Provide the [X, Y] coordinate of the cell's center where the given text is located.  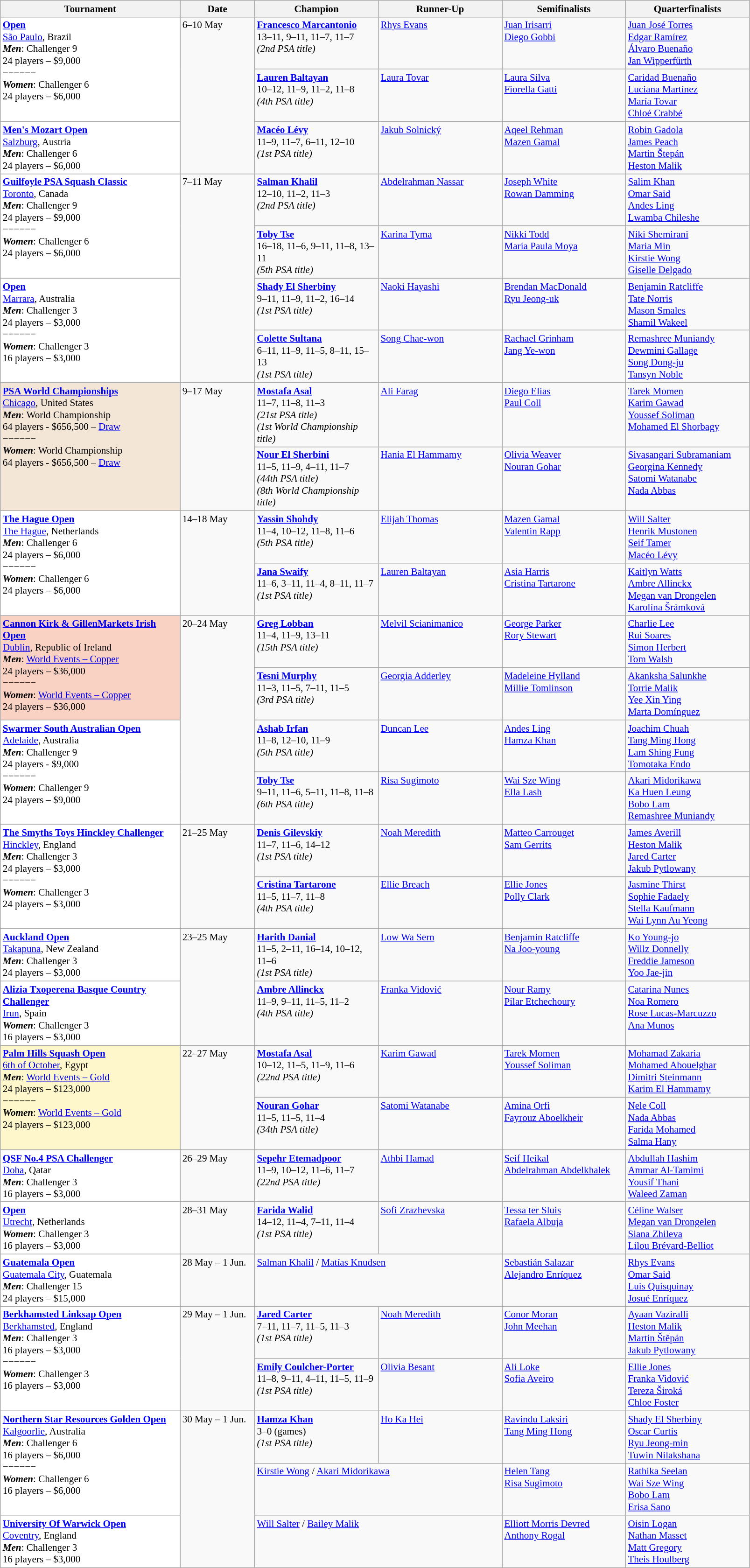
Rathika Seelan Wai Sze Wing Bobo Lam Erisa Sano [687, 1489]
Matteo Carrouget Sam Gerrits [564, 850]
Hamza Khan3–0 (games)(1st PSA title) [316, 1437]
QSF No.4 PSA Challenger Doha, QatarMen: Challenger 316 players – $3,000 [91, 1176]
Mostafa Asal11–7, 11–8, 11–3(21st PSA title)(1st World Championship title) [316, 414]
Franka Vidović [441, 1013]
30 May – 1 Jun. [217, 1489]
Niki Shemirani Maria Min Kirstie Wong Giselle Delgado [687, 252]
The Hague Open The Hague, NetherlandsMen: Challenger 624 players – $6,000−−−−−−Women: Challenger 624 players – $6,000 [91, 563]
Harith Danial11–5, 2–11, 16–14, 10–12, 11–6(1st PSA title) [316, 955]
21–25 May [217, 876]
Salman Khalil12–10, 11–2, 11–3(2nd PSA title) [316, 200]
Catarina Nunes Noa Romero Rose Lucas-Marcuzzo Ana Munos [687, 1013]
Greg Lobban11–4, 11–9, 13–11(15th PSA title) [316, 642]
Will Salter / Bailey Malik [379, 1541]
Ho Ka Hei [441, 1437]
6–10 May [217, 95]
Ayaan Vaziralli Heston Malik Martin Štěpán Jakub Pytlowany [687, 1332]
Toby Tse9–11, 11–6, 5–11, 11–8, 11–8(6th PSA title) [316, 798]
Nour Ramy Pilar Etchechoury [564, 1013]
Rhys Evans Omar Said Luis Quisquinay Josué Enríquez [687, 1280]
Kirstie Wong / Akari Midorikawa [379, 1489]
Olivia Weaver Nouran Gohar [564, 479]
Champion [316, 8]
Lauren Baltayan10–12, 11–9, 11–2, 11–8(4th PSA title) [316, 95]
Ellie Jones Franka Vidović Tereza Široká Chloe Foster [687, 1385]
Jakub Solnický [441, 147]
Mazen Gamal Valentin Rapp [564, 537]
Jasmine Thirst Sophie Fadaely Stella Kaufmann Wai Lynn Au Yeong [687, 903]
Northern Star Resources Golden Open Kalgoorlie, AustraliaMen: Challenger 616 players – $6,000−−−−−−Women: Challenger 616 players – $6,000 [91, 1463]
University Of Warwick Open Coventry, EnglandMen: Challenger 316 players – $3,000 [91, 1541]
Rhys Evans [441, 43]
Juan Irisarri Diego Gobbi [564, 43]
Will Salter Henrik Mustonen Seif Tamer Macéo Lévy [687, 537]
Hania El Hammamy [441, 479]
20–24 May [217, 720]
Song Chae-won [441, 357]
Open Utrecht, NetherlandsWomen: Challenger 316 players – $3,000 [91, 1228]
Macéo Lévy11–9, 11–7, 6–11, 12–10(1st PSA title) [316, 147]
Nouran Gohar11–5, 11–5, 11–4(34th PSA title) [316, 1124]
Brendan MacDonald Ryu Jeong-uk [564, 304]
Tarek Momen Karim Gawad Youssef Soliman Mohamed El Shorbagy [687, 414]
Ellie Breach [441, 903]
Shady El Sherbiny9–11, 11–9, 11–2, 16–14(1st PSA title) [316, 304]
28 May – 1 Jun. [217, 1280]
Nele Coll Nada Abbas Farida Mohamed Salma Hany [687, 1124]
Colette Sultana6–11, 11–9, 11–5, 8–11, 15–13(1st PSA title) [316, 357]
Lauren Baltayan [441, 589]
Low Wa Sern [441, 955]
Amina Orfi Fayrouz Aboelkheir [564, 1124]
Nour El Sherbini11–5, 11–9, 4–11, 11–7(44th PSA title)(8th World Championship title) [316, 479]
Akanksha Salunkhe Torrie Malik Yee Xin Ying Marta Domínguez [687, 694]
Guilfoyle PSA Squash Classic Toronto, CanadaMen: Challenger 924 players – $9,000−−−−−−Women: Challenger 624 players – $6,000 [91, 226]
Robin Gadola James Peach Martin Štepán Heston Malik [687, 147]
Date [217, 8]
Benjamin Ratcliffe Tate Norris Mason Smales Shamil Wakeel [687, 304]
Seif Heikal Abdelrahman Abdelkhalek [564, 1176]
Sebastián Salazar Alejandro Enríquez [564, 1280]
Open São Paulo, BrazilMen: Challenger 924 players – $9,000−−−−−−Women: Challenger 624 players – $6,000 [91, 69]
Auckland Open Takapuna, New ZealandMen: Challenger 324 players – $3,000 [91, 955]
7–11 May [217, 278]
Laura Tovar [441, 95]
14–18 May [217, 563]
Rachael Grinham Jang Ye-won [564, 357]
29 May – 1 Jun. [217, 1358]
Farida Walid14–12, 11–4, 7–11, 11–4(1st PSA title) [316, 1228]
Open Marrara, AustraliaMen: Challenger 324 players – $3,000−−−−−−Women: Challenger 316 players – $3,000 [91, 330]
Salman Khalil / Matías Knudsen [379, 1280]
Ambre Allinckx11–9, 9–11, 11–5, 11–2(4th PSA title) [316, 1013]
Shady El Sherbiny Oscar Curtis Ryu Jeong-min Tuwin Nilakshana [687, 1437]
Ravindu Laksiri Tang Ming Hong [564, 1437]
Joachim Chuah Tang Ming Hong Lam Shing Fung Tomotaka Endo [687, 746]
Ali Farag [441, 414]
Céline Walser Megan van Drongelen Siana Zhileva Lilou Brévard-Belliot [687, 1228]
The Smyths Toys Hinckley Challenger Hinckley, EnglandMen: Challenger 324 players – $3,000−−−−−−Women: Challenger 324 players – $3,000 [91, 876]
Ellie Jones Polly Clark [564, 903]
Risa Sugimoto [441, 798]
Melvil Scianimanico [441, 642]
Tournament [91, 8]
Andes Ling Hamza Khan [564, 746]
Georgia Adderley [441, 694]
9–17 May [217, 447]
Aqeel Rehman Mazen Gamal [564, 147]
Conor Moran John Meehan [564, 1332]
Mohamad Zakaria Mohamed Abouelghar Dimitri Steinmann Karim El Hammamy [687, 1071]
Naoki Hayashi [441, 304]
Berkhamsted Linksap Open Berkhamsted, EnglandMen: Challenger 316 players – $3,000−−−−−−Women: Challenger 316 players – $3,000 [91, 1358]
Jana Swaify11–6, 3–11, 11–4, 8–11, 11–7(1st PSA title) [316, 589]
George Parker Rory Stewart [564, 642]
Nikki Todd María Paula Moya [564, 252]
Sepehr Etemadpoor11–9, 10–12, 11–6, 11–7(22nd PSA title) [316, 1176]
26–29 May [217, 1176]
Akari Midorikawa Ka Huen Leung Bobo Lam Remashree Muniandy [687, 798]
Elijah Thomas [441, 537]
Palm Hills Squash Open 6th of October, EgyptMen: World Events – Gold24 players – $123,000−−−−−−Women: World Events – Gold24 players – $123,000 [91, 1098]
Mostafa Asal10–12, 11–5, 11–9, 11–6(22nd PSA title) [316, 1071]
Caridad Buenaño Luciana Martínez María Tovar Chloé Crabbé [687, 95]
Tesni Murphy11–3, 11–5, 7–11, 11–5(3rd PSA title) [316, 694]
Kaitlyn Watts Ambre Allinckx Megan van Drongelen Karolína Šrámková [687, 589]
Karim Gawad [441, 1071]
Semifinalists [564, 8]
Ali Loke Sofia Aveiro [564, 1385]
Men's Mozart Open Salzburg, AustriaMen: Challenger 624 players – $6,000 [91, 147]
Wai Sze Wing Ella Lash [564, 798]
Tessa ter Sluis Rafaela Albuja [564, 1228]
22–27 May [217, 1098]
Sivasangari Subramaniam Georgina Kennedy Satomi Watanabe Nada Abbas [687, 479]
Diego Elías Paul Coll [564, 414]
Remashree Muniandy Dewmini Gallage Song Dong-ju Tansyn Noble [687, 357]
Athbi Hamad [441, 1176]
Olivia Besant [441, 1385]
Laura Silva Fiorella Gatti [564, 95]
Helen Tang Risa Sugimoto [564, 1489]
Benjamin Ratcliffe Na Joo-young [564, 955]
James Averill Heston Malik Jared Carter Jakub Pytlowany [687, 850]
Emily Coulcher-Porter11–8, 9–11, 4–11, 11–5, 11–9(1st PSA title) [316, 1385]
28–31 May [217, 1228]
Juan José Torres Edgar Ramírez Álvaro Buenaño Jan Wipperfürth [687, 43]
Guatemala Open Guatemala City, GuatemalaMen: Challenger 1524 players – $15,000 [91, 1280]
Francesco Marcantonio13–11, 9–11, 11–7, 11–7(2nd PSA title) [316, 43]
Duncan Lee [441, 746]
Karina Tyma [441, 252]
Alizia Txoperena Basque Country Challenger Irun, SpainWomen: Challenger 316 players – $3,000 [91, 1013]
Joseph White Rowan Damming [564, 200]
Asia Harris Cristina Tartarone [564, 589]
Cristina Tartarone11–5, 11–7, 11–8(4th PSA title) [316, 903]
Satomi Watanabe [441, 1124]
Abdelrahman Nassar [441, 200]
Denis Gilevskiy11–7, 11–6, 14–12(1st PSA title) [316, 850]
Yassin Shohdy11–4, 10–12, 11–8, 11–6(5th PSA title) [316, 537]
23–25 May [217, 987]
Quarterfinalists [687, 8]
Jared Carter7–11, 11–7, 11–5, 11–3(1st PSA title) [316, 1332]
Tarek Momen Youssef Soliman [564, 1071]
Runner-Up [441, 8]
Oisin Logan Nathan Masset Matt Gregory Theis Houlberg [687, 1541]
Salim Khan Omar Said Andes Ling Lwamba Chileshe [687, 200]
Elliott Morris Devred Anthony Rogal [564, 1541]
Abdullah Hashim Ammar Al-Tamimi Yousif Thani Waleed Zaman [687, 1176]
Swarmer South Australian Open Adelaide, AustraliaMen: Challenger 924 players - $9,000−−−−−−Women: Challenger 924 players – $9,000 [91, 772]
Toby Tse16–18, 11–6, 9–11, 11–8, 13–11(5th PSA title) [316, 252]
Sofi Zrazhevska [441, 1228]
Ko Young-jo Willz Donnelly Freddie Jameson Yoo Jae-jin [687, 955]
Madeleine Hylland Millie Tomlinson [564, 694]
Charlie Lee Rui Soares Simon Herbert Tom Walsh [687, 642]
Ashab Irfan11–8, 12–10, 11–9(5th PSA title) [316, 746]
